Extract the (x, y) coordinate from the center of the cell holding the provided text.  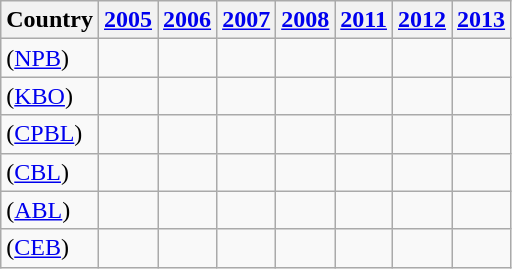
(CEB) (50, 248)
(NPB) (50, 58)
(ABL) (50, 210)
2013 (482, 20)
2011 (364, 20)
2012 (422, 20)
2006 (188, 20)
2008 (306, 20)
(CBL) (50, 172)
2007 (246, 20)
(CPBL) (50, 134)
Country (50, 20)
2005 (128, 20)
(KBO) (50, 96)
